Output the [X, Y] coordinate of the center of the cell containing the given text.  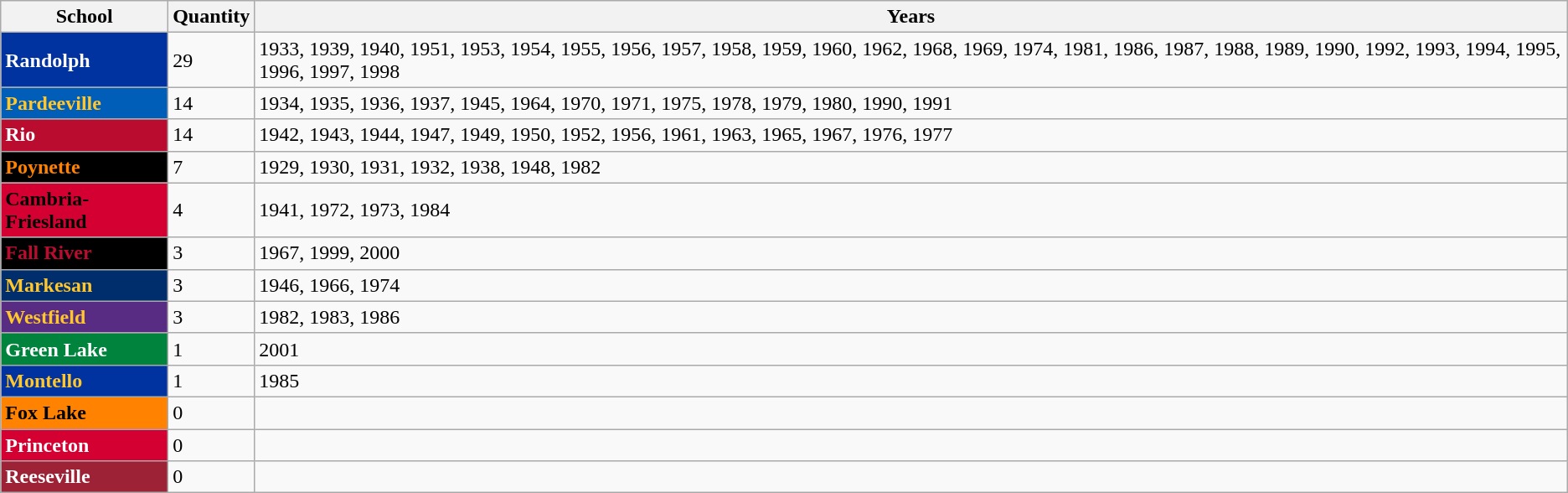
Fall River [85, 253]
1934, 1935, 1936, 1937, 1945, 1964, 1970, 1971, 1975, 1978, 1979, 1980, 1990, 1991 [911, 103]
1941, 1972, 1973, 1984 [911, 210]
Poynette [85, 167]
4 [211, 210]
Green Lake [85, 349]
2001 [911, 349]
Years [911, 17]
Reeseville [85, 477]
Princeton [85, 445]
1967, 1999, 2000 [911, 253]
7 [211, 167]
Randolph [85, 60]
Quantity [211, 17]
1985 [911, 381]
School [85, 17]
Montello [85, 381]
Fox Lake [85, 413]
1982, 1983, 1986 [911, 317]
Westfield [85, 317]
Pardeeville [85, 103]
Rio [85, 135]
1946, 1966, 1974 [911, 285]
1929, 1930, 1931, 1932, 1938, 1948, 1982 [911, 167]
29 [211, 60]
Cambria-Friesland [85, 210]
Markesan [85, 285]
1942, 1943, 1944, 1947, 1949, 1950, 1952, 1956, 1961, 1963, 1965, 1967, 1976, 1977 [911, 135]
